Return [X, Y] of the center of cell containing provided text 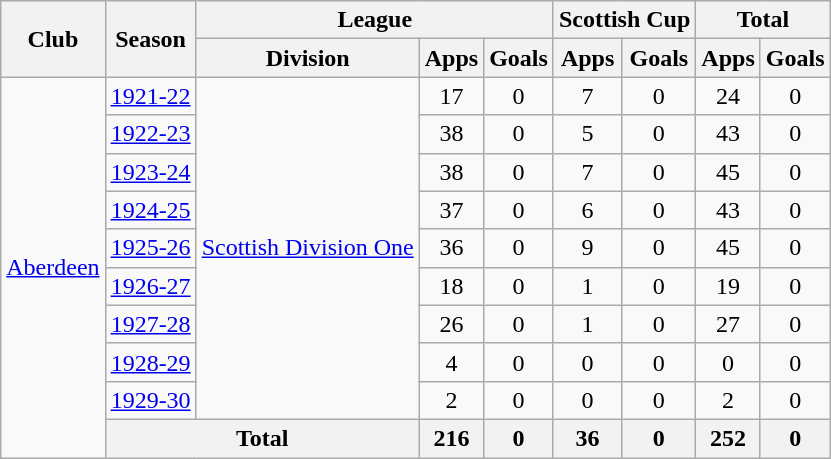
Scottish Cup [624, 20]
5 [587, 134]
1929-30 [150, 400]
37 [451, 210]
24 [728, 96]
Division [308, 58]
Club [53, 39]
18 [451, 286]
9 [587, 248]
Aberdeen [53, 268]
27 [728, 324]
1927-28 [150, 324]
17 [451, 96]
216 [451, 438]
19 [728, 286]
Scottish Division One [308, 248]
1921-22 [150, 96]
26 [451, 324]
252 [728, 438]
Season [150, 39]
1926-27 [150, 286]
1928-29 [150, 362]
League [374, 20]
1922-23 [150, 134]
6 [587, 210]
1925-26 [150, 248]
4 [451, 362]
1923-24 [150, 172]
1924-25 [150, 210]
